Search for the cell housing the specified text and yield its [x, y] center coordinate. 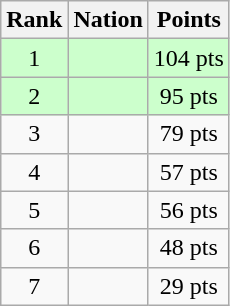
104 pts [188, 58]
Rank [34, 20]
48 pts [188, 248]
6 [34, 248]
79 pts [188, 134]
3 [34, 134]
2 [34, 96]
1 [34, 58]
29 pts [188, 286]
Points [188, 20]
57 pts [188, 172]
Nation [108, 20]
4 [34, 172]
56 pts [188, 210]
95 pts [188, 96]
5 [34, 210]
7 [34, 286]
